Output the [X, Y] coordinate of the center of the cell containing the given text.  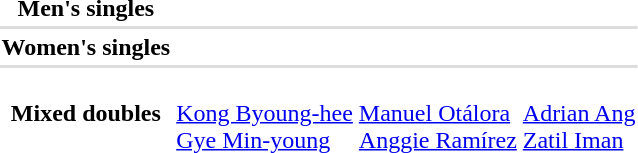
Women's singles [86, 47]
